Provide the (x, y) coordinate of the cell's center where the given text is located.  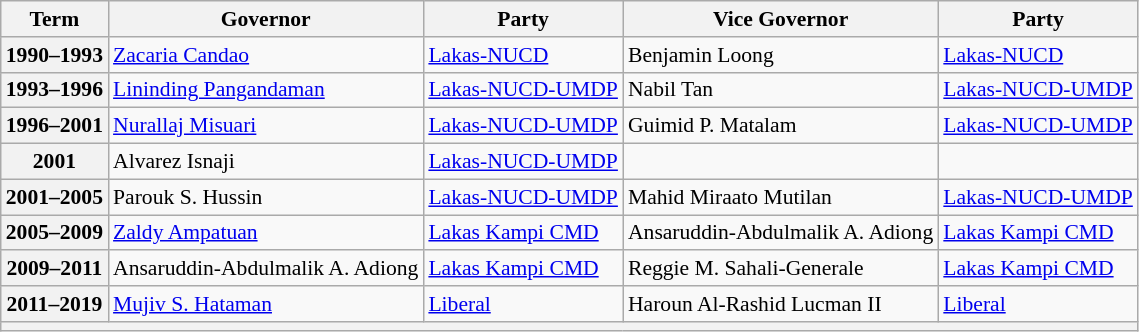
2011–2019 (54, 304)
2001–2005 (54, 197)
2001 (54, 162)
Parouk S. Hussin (266, 197)
Guimid P. Matalam (780, 126)
Mujiv S. Hataman (266, 304)
Nabil Tan (780, 90)
Governor (266, 19)
1990–1993 (54, 55)
Haroun Al-Rashid Lucman II (780, 304)
1996–2001 (54, 126)
Vice Governor (780, 19)
2009–2011 (54, 269)
Alvarez Isnaji (266, 162)
Zacaria Candao (266, 55)
Zaldy Ampatuan (266, 233)
Term (54, 19)
2005–2009 (54, 233)
1993–1996 (54, 90)
Mahid Miraato Mutilan (780, 197)
Reggie M. Sahali-Generale (780, 269)
Lininding Pangandaman (266, 90)
Nurallaj Misuari (266, 126)
Benjamin Loong (780, 55)
